Pinpoint the cell where the given text exists, returning its (x, y) midpoint coordinate. 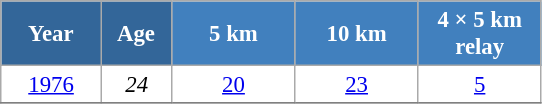
24 (136, 85)
5 km (234, 34)
4 × 5 km relay (480, 34)
5 (480, 85)
23 (356, 85)
Year (52, 34)
1976 (52, 85)
20 (234, 85)
10 km (356, 34)
Age (136, 34)
